Detect which cell encompasses the target text, then output its (X, Y) center coordinate. 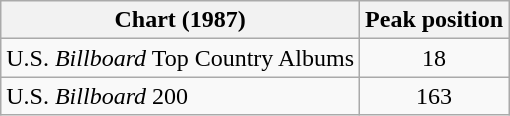
Chart (1987) (180, 20)
163 (434, 96)
U.S. Billboard 200 (180, 96)
Peak position (434, 20)
U.S. Billboard Top Country Albums (180, 58)
18 (434, 58)
